Extract the (x, y) coordinate from the center of the cell holding the provided text.  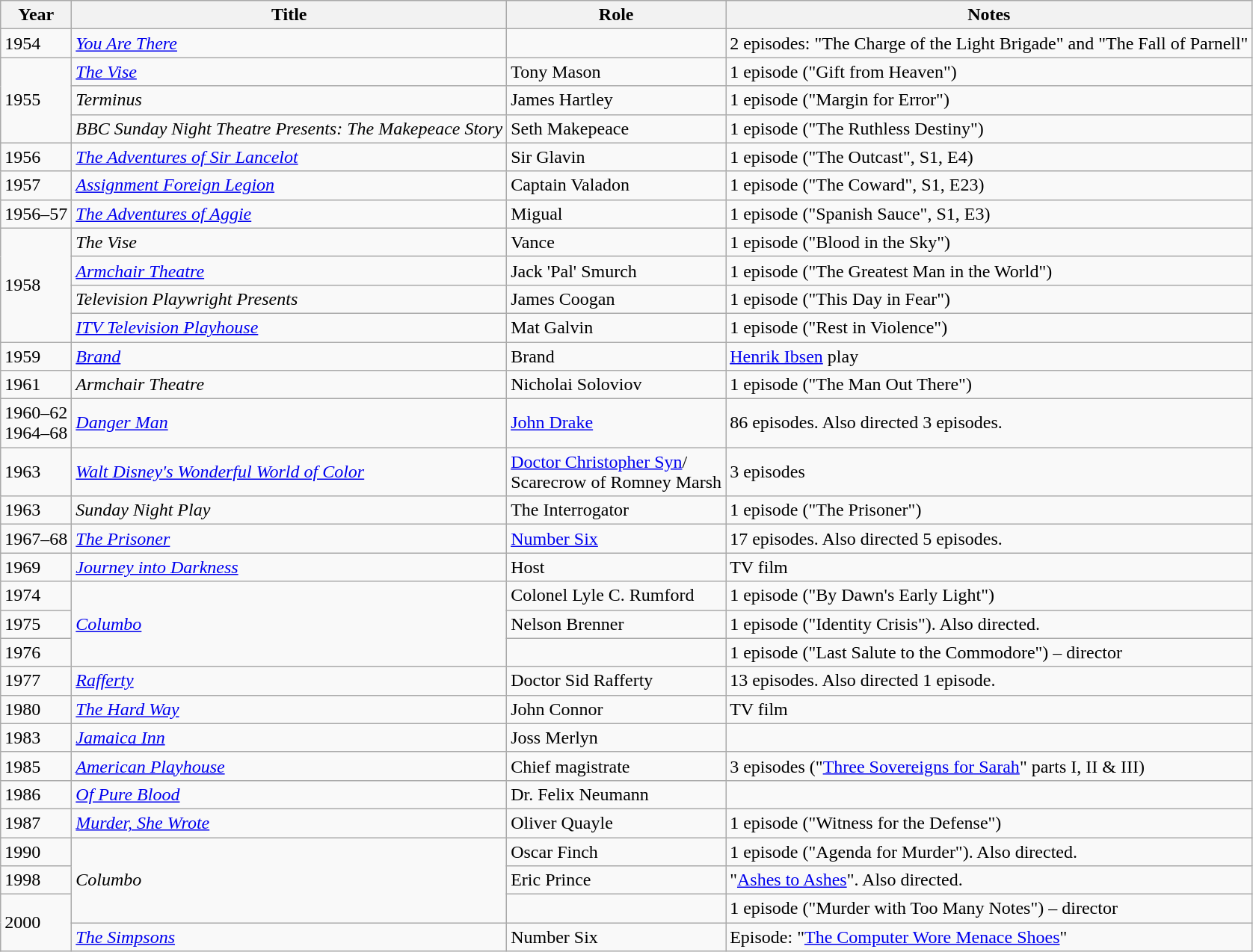
Year (36, 15)
The Hard Way (289, 709)
1 episode ("By Dawn's Early Light") (989, 596)
1980 (36, 709)
1 episode ("Rest in Violence") (989, 327)
Doctor Christopher Syn/Scarecrow of Romney Marsh (616, 472)
17 episodes. Also directed 5 episodes. (989, 539)
Sir Glavin (616, 157)
1976 (36, 652)
Notes (989, 15)
1983 (36, 738)
1956 (36, 157)
The Prisoner (289, 539)
Television Playwright Presents (289, 299)
3 episodes ("Three Sovereigns for Sarah" parts I, II & III) (989, 766)
1 episode ("Agenda for Murder"). Also directed. (989, 851)
Dr. Felix Neumann (616, 794)
1 episode ("Last Salute to the Commodore") – director (989, 652)
John Connor (616, 709)
ITV Television Playhouse (289, 327)
Vance (616, 242)
Nicholai Soloviov (616, 385)
13 episodes. Also directed 1 episode. (989, 681)
American Playhouse (289, 766)
1986 (36, 794)
1969 (36, 567)
1957 (36, 185)
The Interrogator (616, 510)
1 episode ("The Coward", S1, E23) (989, 185)
James Hartley (616, 100)
1998 (36, 880)
86 episodes. Also directed 3 episodes. (989, 423)
1 episode ("Margin for Error") (989, 100)
1 episode ("The Prisoner") (989, 510)
1958 (36, 285)
Nelson Brenner (616, 624)
Joss Merlyn (616, 738)
1 episode ("Gift from Heaven") (989, 72)
Colonel Lyle C. Rumford (616, 596)
1960–621964–68 (36, 423)
Chief magistrate (616, 766)
1959 (36, 356)
Murder, She Wrote (289, 823)
Doctor Sid Rafferty (616, 681)
1967–68 (36, 539)
1956–57 (36, 214)
Role (616, 15)
The Simpsons (289, 937)
Episode: "The Computer Wore Menace Shoes" (989, 937)
2 episodes: "The Charge of the Light Brigade" and "The Fall of Parnell" (989, 43)
1 episode ("The Ruthless Destiny") (989, 129)
Host (616, 567)
1977 (36, 681)
Jamaica Inn (289, 738)
1 episode ("The Man Out There") (989, 385)
1974 (36, 596)
1 episode ("The Greatest Man in the World") (989, 271)
1990 (36, 851)
Of Pure Blood (289, 794)
Jack 'Pal' Smurch (616, 271)
Eric Prince (616, 880)
Mat Galvin (616, 327)
1961 (36, 385)
Tony Mason (616, 72)
3 episodes (989, 472)
Captain Valadon (616, 185)
2000 (36, 923)
You Are There (289, 43)
1 episode ("This Day in Fear") (989, 299)
John Drake (616, 423)
BBC Sunday Night Theatre Presents: The Makepeace Story (289, 129)
The Adventures of Sir Lancelot (289, 157)
Journey into Darkness (289, 567)
Rafferty (289, 681)
Sunday Night Play (289, 510)
Danger Man (289, 423)
1 episode ("Murder with Too Many Notes") – director (989, 909)
Henrik Ibsen play (989, 356)
1 episode ("The Outcast", S1, E4) (989, 157)
Terminus (289, 100)
Migual (616, 214)
"Ashes to Ashes". Also directed. (989, 880)
Seth Makepeace (616, 129)
1975 (36, 624)
1985 (36, 766)
Assignment Foreign Legion (289, 185)
1 episode ("Blood in the Sky") (989, 242)
1955 (36, 100)
1 episode ("Witness for the Defense") (989, 823)
James Coogan (616, 299)
Oliver Quayle (616, 823)
1987 (36, 823)
Walt Disney's Wonderful World of Color (289, 472)
1 episode ("Spanish Sauce", S1, E3) (989, 214)
Title (289, 15)
1954 (36, 43)
Oscar Finch (616, 851)
The Adventures of Aggie (289, 214)
1 episode ("Identity Crisis"). Also directed. (989, 624)
